Return [X, Y] of the center of cell containing provided text 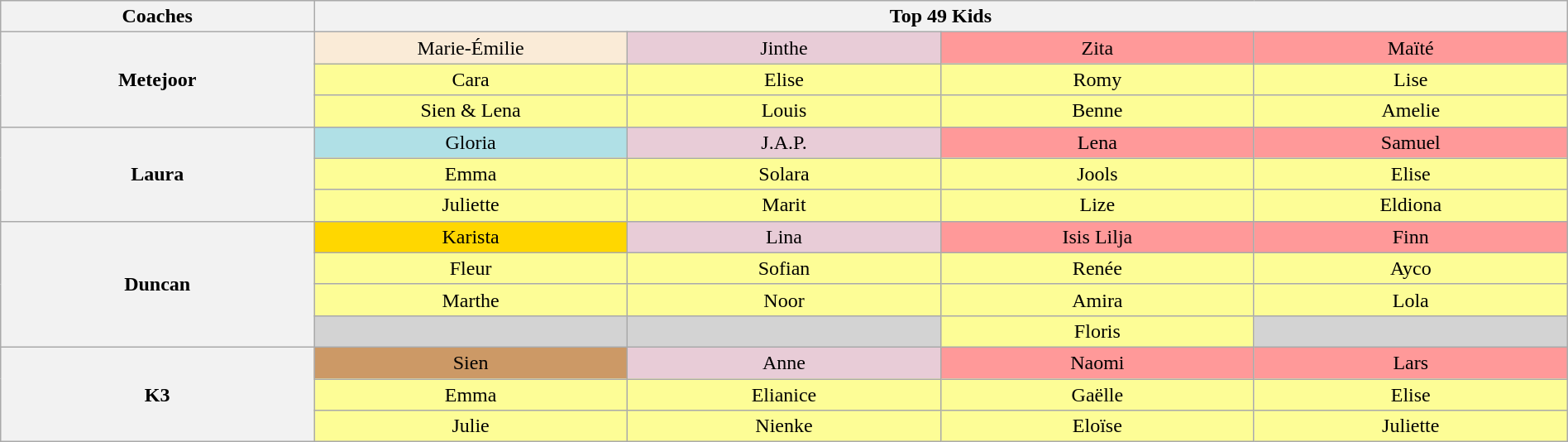
Louis [784, 111]
Sien [471, 363]
Finn [1411, 237]
Sien & Lena [471, 111]
Amelie [1411, 111]
Lena [1097, 142]
Duncan [157, 284]
Coaches [157, 17]
Eldiona [1411, 205]
Amira [1097, 300]
Zita [1097, 48]
K3 [157, 394]
Romy [1097, 79]
Samuel [1411, 142]
Lina [784, 237]
Isis Lilja [1097, 237]
Laura [157, 174]
Elianice [784, 395]
Marthe [471, 300]
Jinthe [784, 48]
Maïté [1411, 48]
Gaëlle [1097, 395]
Floris [1097, 331]
Gloria [471, 142]
Solara [784, 174]
Julie [471, 426]
Nienke [784, 426]
Eloïse [1097, 426]
J.A.P. [784, 142]
Noor [784, 300]
Marit [784, 205]
Karista [471, 237]
Anne [784, 363]
Jools [1097, 174]
Fleur [471, 268]
Lise [1411, 79]
Sofian [784, 268]
Marie-Émilie [471, 48]
Benne [1097, 111]
Naomi [1097, 363]
Lars [1411, 363]
Ayco [1411, 268]
Cara [471, 79]
Lola [1411, 300]
Metejoor [157, 79]
Lize [1097, 205]
Top 49 Kids [941, 17]
Renée [1097, 268]
